Pinpoint the cell where the given text exists, returning its [x, y] midpoint coordinate. 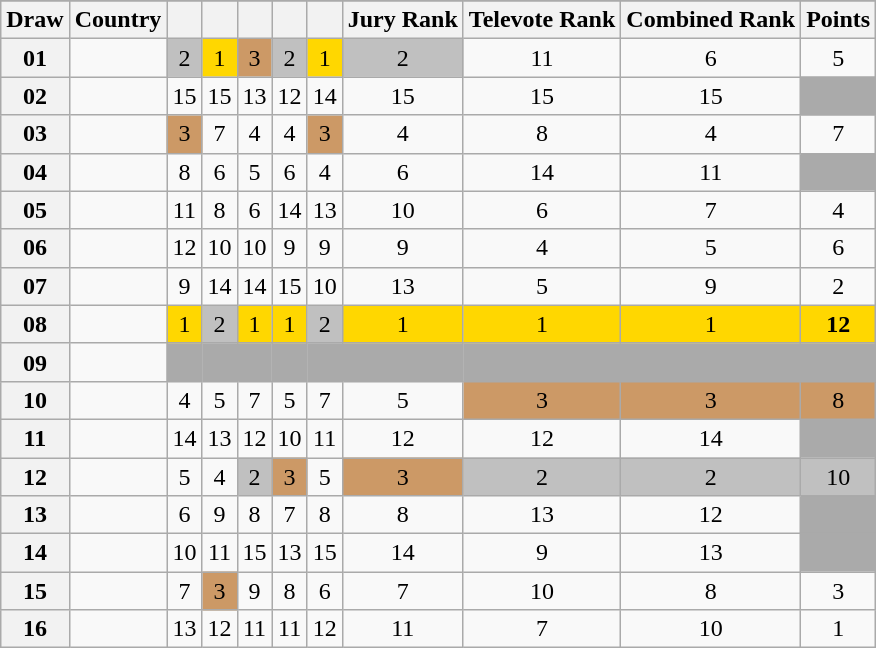
16 [35, 629]
Draw [35, 20]
05 [35, 210]
02 [35, 96]
03 [35, 134]
Jury Rank [402, 20]
Points [838, 20]
09 [35, 362]
08 [35, 324]
Combined Rank [711, 20]
04 [35, 172]
01 [35, 58]
06 [35, 248]
Country [118, 20]
Televote Rank [542, 20]
07 [35, 286]
